Scan for the cell matching the given text and deliver its (x, y) coordinate at center. 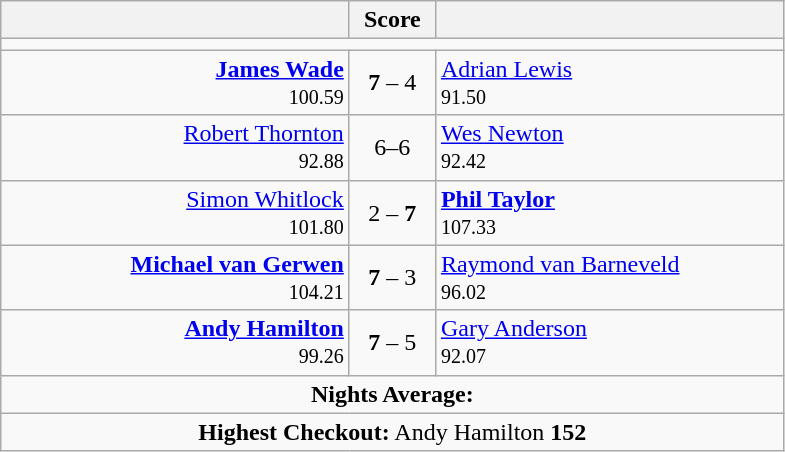
7 – 4 (392, 82)
James Wade 100.59 (176, 82)
7 – 3 (392, 278)
2 – 7 (392, 212)
Nights Average: (392, 394)
6–6 (392, 148)
Robert Thornton 92.88 (176, 148)
Andy Hamilton 99.26 (176, 342)
Score (392, 20)
7 – 5 (392, 342)
Phil Taylor 107.33 (610, 212)
Adrian Lewis 91.50 (610, 82)
Raymond van Barneveld 96.02 (610, 278)
Michael van Gerwen 104.21 (176, 278)
Gary Anderson 92.07 (610, 342)
Simon Whitlock 101.80 (176, 212)
Highest Checkout: Andy Hamilton 152 (392, 432)
Wes Newton 92.42 (610, 148)
